Capture the cell that displays the provided text and extract its [x, y] central coordinate. 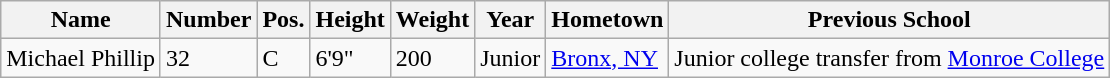
200 [432, 58]
Name [81, 20]
Weight [432, 20]
Junior college transfer from Monroe College [890, 58]
Bronx, NY [608, 58]
Year [510, 20]
6'9" [350, 58]
Pos. [284, 20]
Hometown [608, 20]
Michael Phillip [81, 58]
32 [208, 58]
Height [350, 20]
C [284, 58]
Number [208, 20]
Previous School [890, 20]
Junior [510, 58]
